Pinpoint the cell where the given text exists, returning its (x, y) midpoint coordinate. 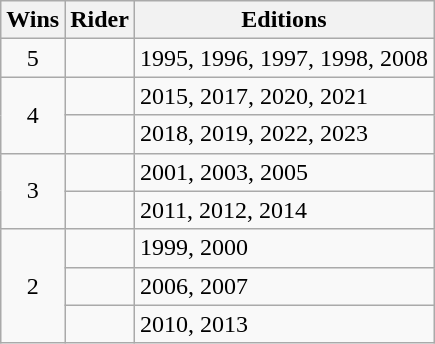
2006, 2007 (284, 286)
2001, 2003, 2005 (284, 172)
1999, 2000 (284, 248)
4 (33, 115)
5 (33, 58)
2018, 2019, 2022, 2023 (284, 134)
2 (33, 286)
2010, 2013 (284, 324)
3 (33, 191)
Rider (100, 20)
Editions (284, 20)
1995, 1996, 1997, 1998, 2008 (284, 58)
2011, 2012, 2014 (284, 210)
Wins (33, 20)
2015, 2017, 2020, 2021 (284, 96)
